Identify which cell holds the provided text, then report its [x, y] central coordinate. 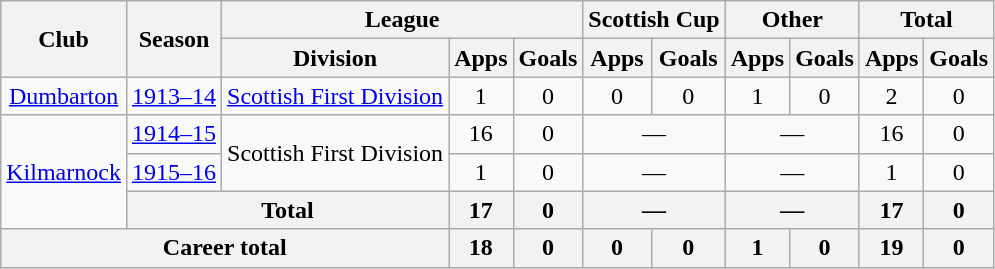
19 [891, 248]
1913–14 [174, 96]
Division [336, 58]
Club [64, 39]
18 [481, 248]
2 [891, 96]
Dumbarton [64, 96]
Kilmarnock [64, 172]
Career total [225, 248]
Scottish Cup [654, 20]
1914–15 [174, 134]
1915–16 [174, 172]
Other [792, 20]
League [402, 20]
Season [174, 39]
